Pinpoint the cell where the given text exists, returning its (x, y) midpoint coordinate. 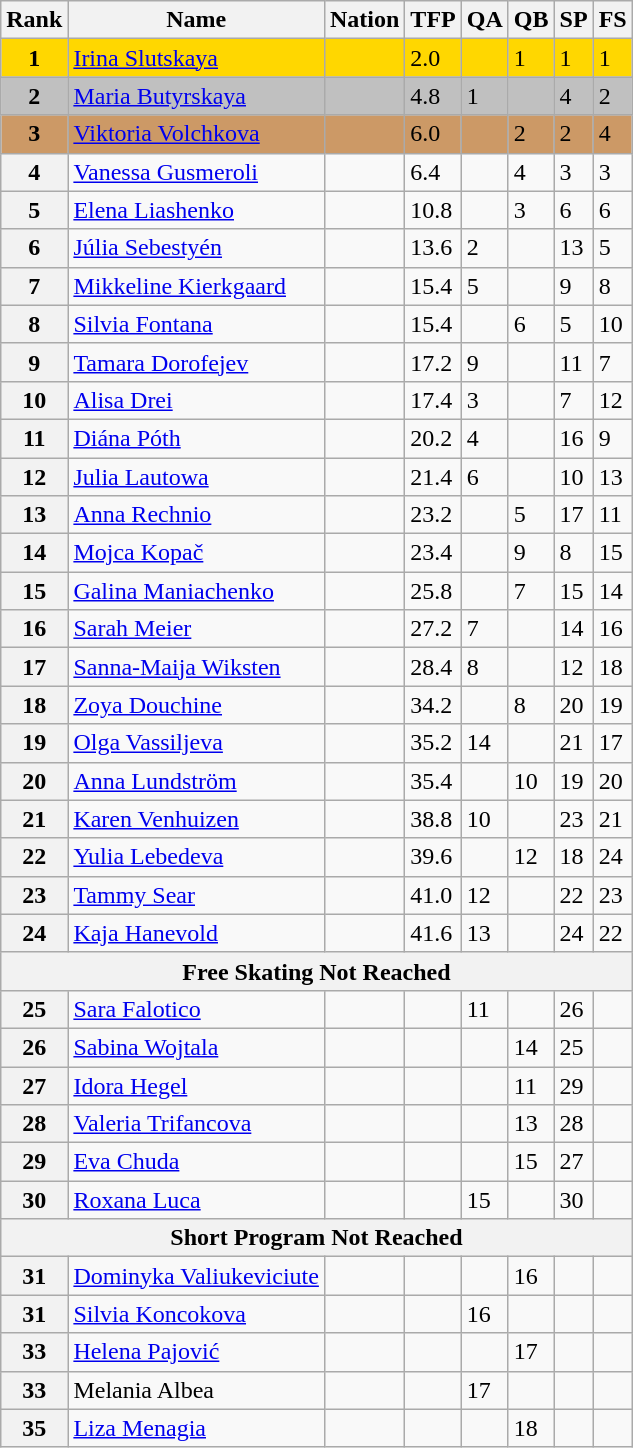
SP (574, 20)
Yulia Lebedeva (196, 857)
Diána Póth (196, 438)
Silvia Koncokova (196, 1314)
35.2 (433, 743)
Liza Menagia (196, 1428)
Maria Butyrskaya (196, 96)
10.8 (433, 210)
Tamara Dorofejev (196, 362)
Elena Liashenko (196, 210)
Viktoria Volchkova (196, 134)
Julia Lautowa (196, 477)
Tammy Sear (196, 895)
Alisa Drei (196, 400)
34.2 (433, 705)
41.6 (433, 933)
Mikkeline Kierkgaard (196, 286)
Mojca Kopač (196, 553)
Sabina Wojtala (196, 1047)
Sara Falotico (196, 1009)
Dominyka Valiukeviciute (196, 1276)
38.8 (433, 819)
23.4 (433, 553)
Melania Albea (196, 1390)
Anna Lundström (196, 781)
Eva Chuda (196, 1162)
20.2 (433, 438)
17.2 (433, 362)
Rank (34, 20)
Galina Maniachenko (196, 591)
21.4 (433, 477)
13.6 (433, 248)
Anna Rechnio (196, 515)
35 (34, 1428)
Irina Slutskaya (196, 58)
Roxana Luca (196, 1200)
Silvia Fontana (196, 324)
23.2 (433, 515)
Short Program Not Reached (316, 1238)
Vanessa Gusmeroli (196, 172)
2.0 (433, 58)
Júlia Sebestyén (196, 248)
Nation (364, 20)
Valeria Trifancova (196, 1124)
TFP (433, 20)
QA (484, 20)
QB (531, 20)
35.4 (433, 781)
41.0 (433, 895)
39.6 (433, 857)
Kaja Hanevold (196, 933)
Name (196, 20)
Olga Vassiljeva (196, 743)
Karen Venhuizen (196, 819)
28.4 (433, 667)
4.8 (433, 96)
FS (612, 20)
6.0 (433, 134)
Free Skating Not Reached (316, 971)
17.4 (433, 400)
25.8 (433, 591)
Sanna-Maija Wiksten (196, 667)
Idora Hegel (196, 1085)
Zoya Douchine (196, 705)
Helena Pajović (196, 1352)
27.2 (433, 629)
Sarah Meier (196, 629)
6.4 (433, 172)
